Output the [x, y] coordinate of the center of the cell containing the given text.  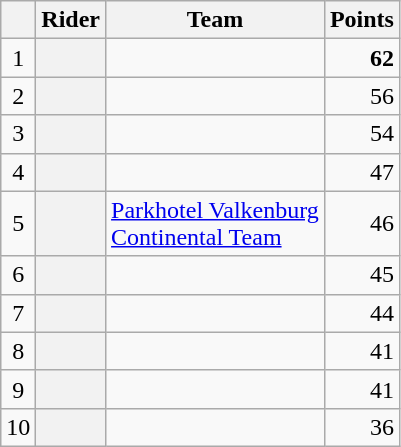
44 [362, 313]
Parkhotel ValkenburgContinental Team [216, 224]
6 [18, 275]
47 [362, 172]
7 [18, 313]
8 [18, 351]
56 [362, 96]
Rider [71, 20]
2 [18, 96]
5 [18, 224]
45 [362, 275]
36 [362, 427]
3 [18, 134]
1 [18, 58]
Points [362, 20]
4 [18, 172]
54 [362, 134]
10 [18, 427]
62 [362, 58]
Team [216, 20]
9 [18, 389]
46 [362, 224]
